From the cell containing the given text, extract its center point as [x, y] coordinate. 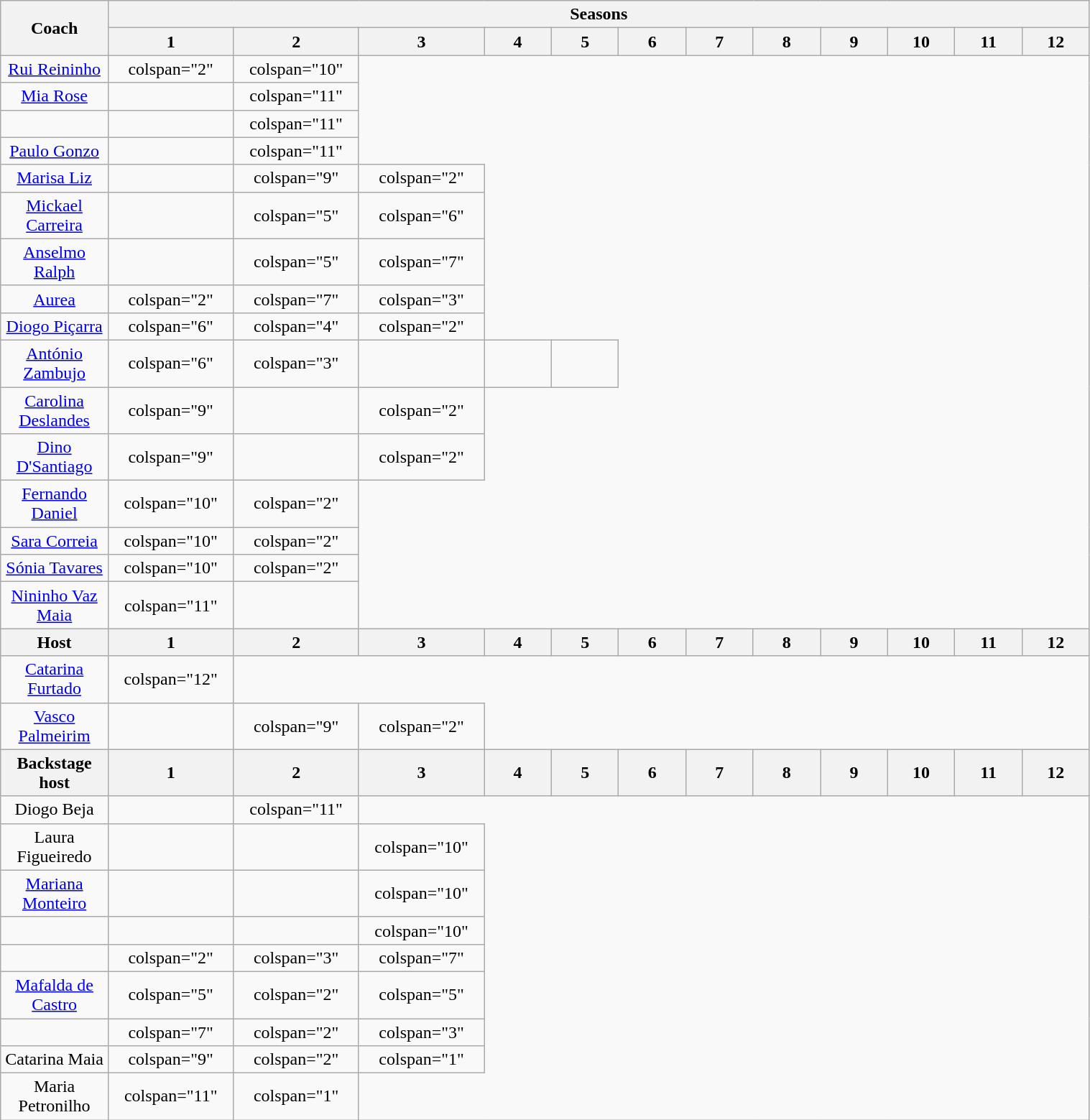
Laura Figueiredo [55, 846]
Nininho Vaz Maia [55, 605]
Coach [55, 28]
Vasco Palmeirim [55, 726]
colspan="4" [296, 326]
Mariana Monteiro [55, 894]
António Zambujo [55, 364]
Catarina Maia [55, 1060]
Sara Correia [55, 541]
Anselmo Ralph [55, 262]
Aurea [55, 299]
colspan="12" [170, 680]
Marisa Liz [55, 178]
Maria Petronilho [55, 1096]
Fernando Daniel [55, 504]
Mickael Carreira [55, 216]
Catarina Furtado [55, 680]
Paulo Gonzo [55, 151]
Carolina Deslandes [55, 409]
Sónia Tavares [55, 568]
Backstage host [55, 773]
Diogo Beja [55, 810]
Rui Reininho [55, 69]
Dino D'Santiago [55, 457]
Mafalda de Castro [55, 994]
Host [55, 642]
Mia Rose [55, 96]
Seasons [599, 14]
Diogo Piçarra [55, 326]
